Capture the cell that displays the provided text and extract its [X, Y] central coordinate. 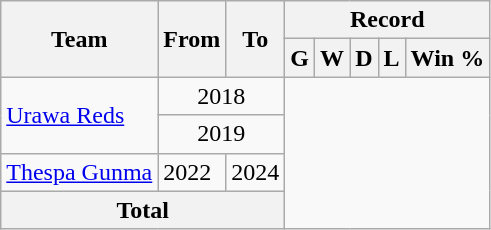
Win % [448, 58]
Total [143, 210]
L [392, 58]
2019 [222, 134]
Record [388, 20]
W [332, 58]
2022 [192, 172]
2024 [256, 172]
To [256, 39]
From [192, 39]
Thespa Gunma [80, 172]
D [364, 58]
Urawa Reds [80, 115]
Team [80, 39]
2018 [222, 96]
G [300, 58]
